For the text-containing cell, return its midpoint in [X, Y] coordinate format. 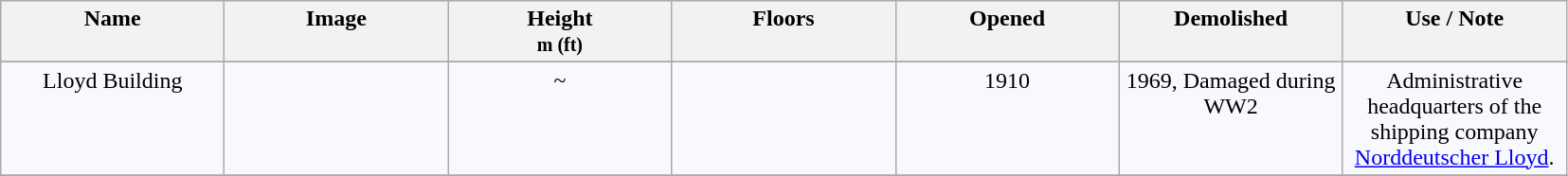
1910 [1007, 119]
Lloyd Building [113, 119]
~ [560, 119]
Use / Note [1454, 32]
1969, Damaged during WW2 [1231, 119]
Opened [1007, 32]
Floors [784, 32]
Administrative headquarters of the shipping company Norddeutscher Lloyd. [1454, 119]
Heightm (ft) [560, 32]
Image [336, 32]
Name [113, 32]
Demolished [1231, 32]
